Output the (X, Y) coordinate of the center of the cell containing the given text.  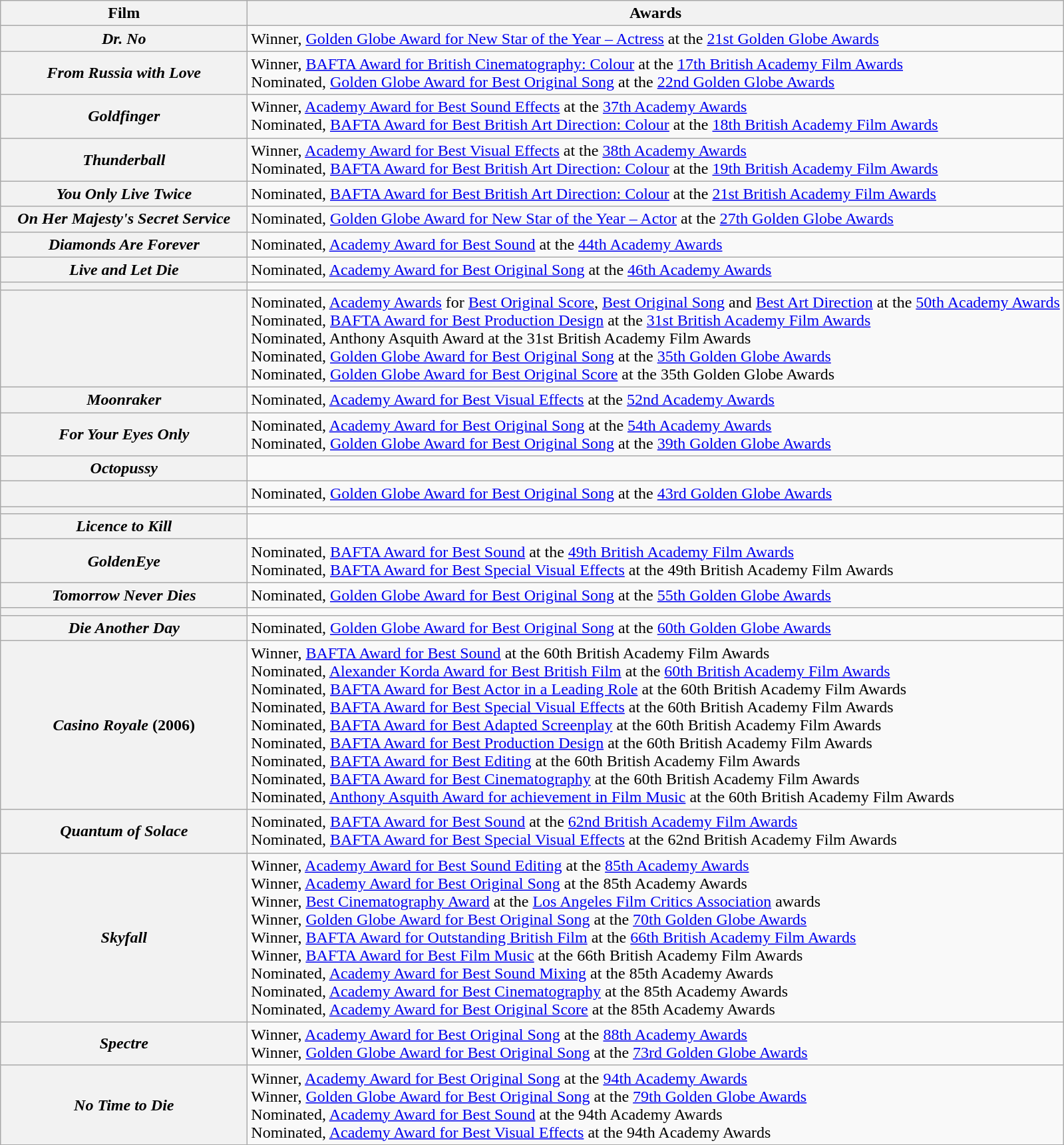
Goldfinger (124, 116)
Skyfall (124, 937)
From Russia with Love (124, 73)
Nominated, Golden Globe Award for Best Original Song at the 60th Golden Globe Awards (655, 628)
Quantum of Solace (124, 831)
Dr. No (124, 39)
Octopussy (124, 469)
Diamonds Are Forever (124, 244)
Film (124, 13)
Nominated, BAFTA Award for Best British Art Direction: Colour at the 21st British Academy Film Awards (655, 194)
Nominated, Academy Award for Best Sound at the 44th Academy Awards (655, 244)
No Time to Die (124, 1105)
For Your Eyes Only (124, 434)
Tomorrow Never Dies (124, 595)
Awards (655, 13)
Casino Royale (2006) (124, 725)
Winner, Golden Globe Award for New Star of the Year – Actress at the 21st Golden Globe Awards (655, 39)
Nominated, Academy Award for Best Original Song at the 46th Academy Awards (655, 270)
GoldenEye (124, 561)
Nominated, Golden Globe Award for Best Original Song at the 43rd Golden Globe Awards (655, 494)
Die Another Day (124, 628)
Spectre (124, 1044)
Thunderball (124, 160)
Nominated, Golden Globe Award for Best Original Song at the 55th Golden Globe Awards (655, 595)
Nominated, Academy Award for Best Visual Effects at the 52nd Academy Awards (655, 399)
Moonraker (124, 399)
On Her Majesty's Secret Service (124, 219)
Licence to Kill (124, 527)
You Only Live Twice (124, 194)
Live and Let Die (124, 270)
Nominated, Golden Globe Award for New Star of the Year – Actor at the 27th Golden Globe Awards (655, 219)
